Provide the [X, Y] coordinate of the cell's center where the given text is located.  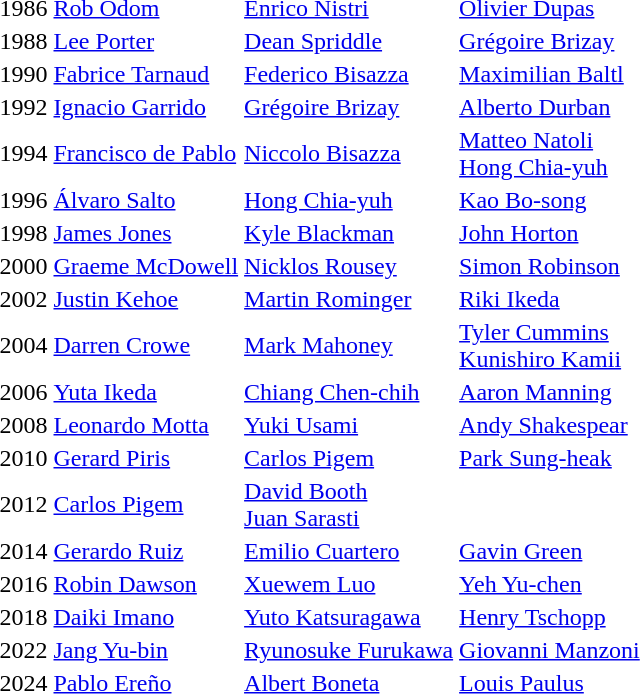
Justin Kehoe [146, 299]
Yuta Ikeda [146, 392]
Xuewem Luo [349, 584]
Emilio Cuartero [349, 551]
Daiki Imano [146, 617]
Mark Mahoney [349, 346]
Lee Porter [146, 41]
Nicklos Rousey [349, 266]
Federico Bisazza [349, 74]
Chiang Chen-chih [349, 392]
Dean Spriddle [349, 41]
Kyle Blackman [349, 233]
Fabrice Tarnaud [146, 74]
Yuto Katsuragawa [349, 617]
Gerardo Ruiz [146, 551]
Gerard Piris [146, 458]
Martin Rominger [349, 299]
Leonardo Motta [146, 425]
Ryunosuke Furukawa [349, 650]
Robin Dawson [146, 584]
David Booth Juan Sarasti [349, 504]
Yuki Usami [349, 425]
Niccolo Bisazza [349, 154]
Ignacio Garrido [146, 107]
Graeme McDowell [146, 266]
Grégoire Brizay [349, 107]
Álvaro Salto [146, 200]
Francisco de Pablo [146, 154]
Darren Crowe [146, 346]
Hong Chia-yuh [349, 200]
Jang Yu-bin [146, 650]
James Jones [146, 233]
